Pinpoint the cell where the given text exists, returning its [x, y] midpoint coordinate. 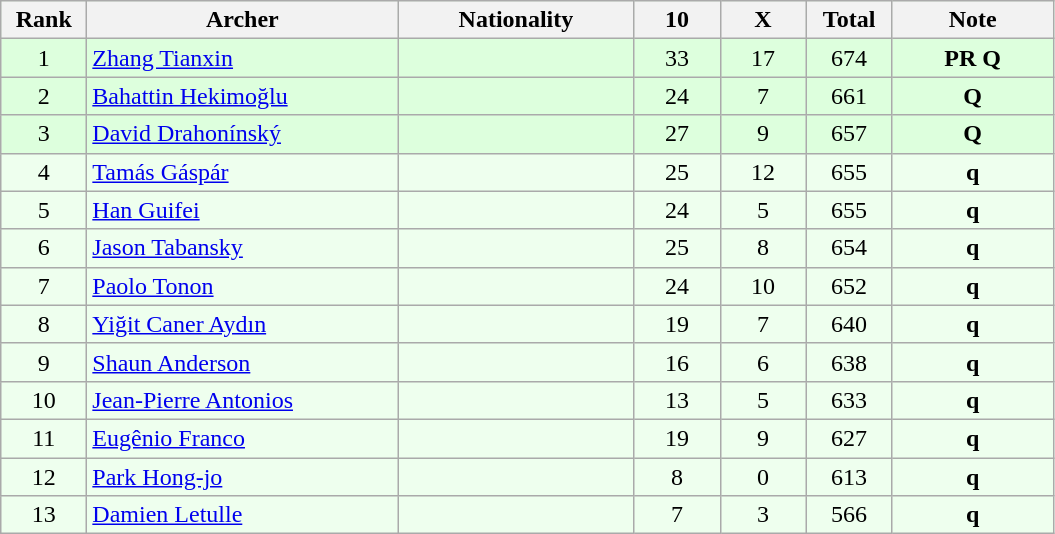
Note [972, 20]
Jean-Pierre Antonios [242, 400]
Yiğit Caner Aydın [242, 324]
PR Q [972, 58]
11 [44, 438]
Paolo Tonon [242, 286]
627 [849, 438]
638 [849, 362]
4 [44, 172]
657 [849, 134]
2 [44, 96]
Damien Letulle [242, 515]
Total [849, 20]
Zhang Tianxin [242, 58]
16 [677, 362]
Rank [44, 20]
566 [849, 515]
Archer [242, 20]
652 [849, 286]
Bahattin Hekimoğlu [242, 96]
0 [763, 477]
633 [849, 400]
Han Guifei [242, 210]
David Drahonínský [242, 134]
Park Hong-jo [242, 477]
33 [677, 58]
654 [849, 248]
Tamás Gáspár [242, 172]
X [763, 20]
Nationality [516, 20]
674 [849, 58]
613 [849, 477]
27 [677, 134]
640 [849, 324]
Shaun Anderson [242, 362]
Jason Tabansky [242, 248]
1 [44, 58]
661 [849, 96]
17 [763, 58]
Eugênio Franco [242, 438]
